Determine the [X, Y] coordinate at the center of the cell enclosing the given text.  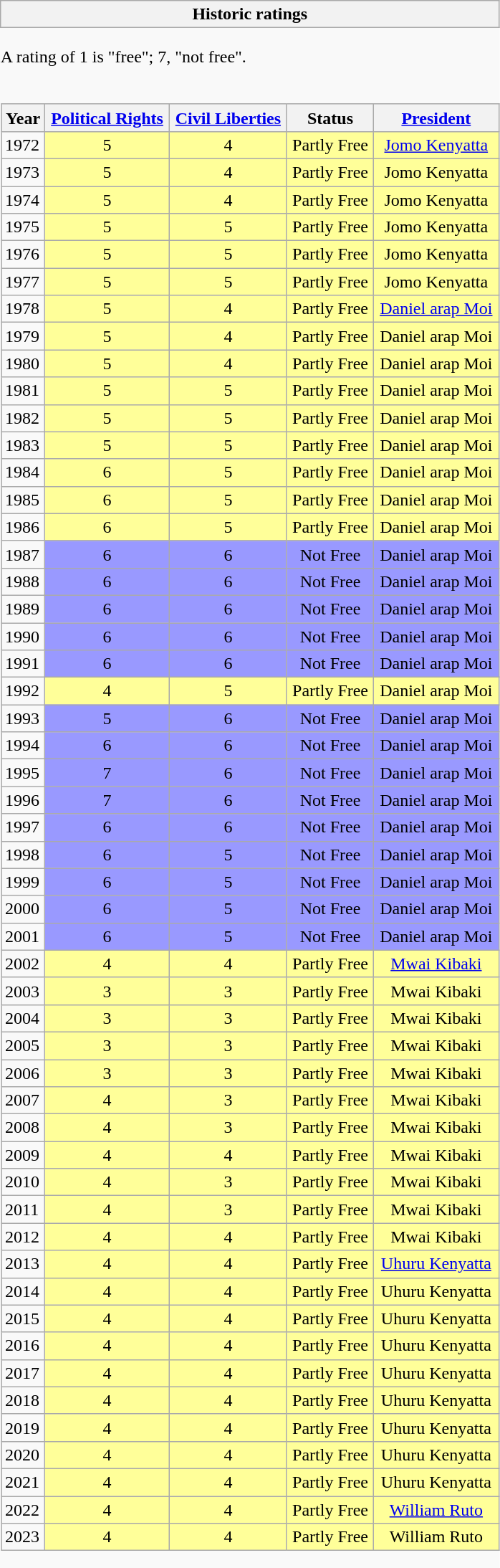
1984 [23, 472]
2004 [23, 1018]
1991 [23, 664]
1990 [23, 636]
2001 [23, 936]
2018 [23, 1400]
1986 [23, 527]
Civil Liberties [228, 118]
1978 [23, 309]
1988 [23, 581]
Year [23, 118]
1995 [23, 773]
1973 [23, 172]
2005 [23, 1045]
1998 [23, 855]
Political Rights [107, 118]
2000 [23, 909]
1996 [23, 800]
2013 [23, 1264]
1997 [23, 827]
Historic ratings [250, 14]
1977 [23, 282]
2002 [23, 964]
2016 [23, 1346]
1989 [23, 609]
2003 [23, 991]
2009 [23, 1155]
1999 [23, 882]
2023 [23, 1537]
2019 [23, 1427]
1993 [23, 718]
A rating of 1 is "free"; 7, "not free". [250, 47]
2022 [23, 1509]
1974 [23, 200]
2017 [23, 1373]
1980 [23, 364]
2007 [23, 1101]
2015 [23, 1318]
2008 [23, 1128]
1972 [23, 145]
2021 [23, 1482]
1983 [23, 445]
1979 [23, 336]
2011 [23, 1210]
2012 [23, 1237]
President [436, 118]
1982 [23, 418]
1976 [23, 255]
Status [330, 118]
1975 [23, 227]
2006 [23, 1073]
2010 [23, 1182]
1987 [23, 554]
2020 [23, 1455]
1981 [23, 391]
1985 [23, 500]
1994 [23, 746]
1992 [23, 691]
2014 [23, 1291]
